From the cell containing the given text, extract its center point as [x, y] coordinate. 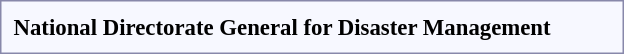
National Directorate General for Disaster Management [282, 27]
